Find where the given text appears and provide that cell's center as [X, Y] coordinate. 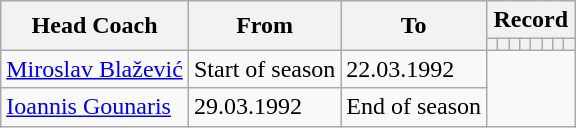
From [264, 26]
Head Coach [95, 26]
To [414, 26]
29.03.1992 [264, 107]
22.03.1992 [414, 69]
Miroslav Blažević [95, 69]
Ioannis Gounaris [95, 107]
End of season [414, 107]
Record [531, 20]
Start of season [264, 69]
